Pinpoint the cell where the given text exists, returning its [X, Y] midpoint coordinate. 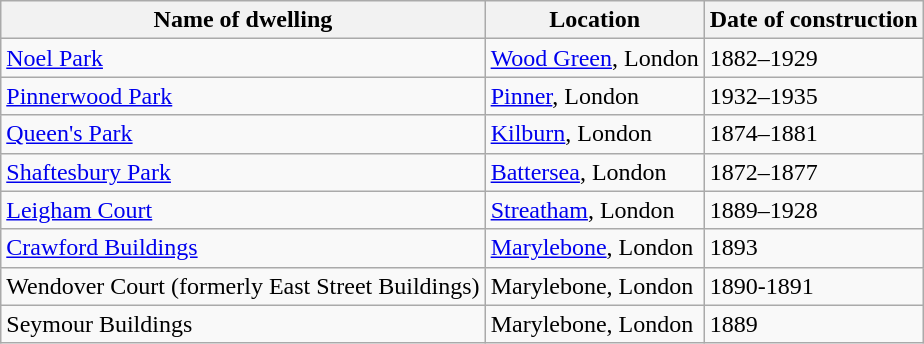
Kilburn, London [594, 134]
Streatham, London [594, 210]
1889–1928 [814, 210]
Wendover Court (formerly East Street Buildings) [243, 286]
1872–1877 [814, 172]
Leigham Court [243, 210]
1889 [814, 324]
Pinnerwood Park [243, 96]
1932–1935 [814, 96]
Location [594, 20]
Battersea, London [594, 172]
Noel Park [243, 58]
Shaftesbury Park [243, 172]
Name of dwelling [243, 20]
Seymour Buildings [243, 324]
Crawford Buildings [243, 248]
1874–1881 [814, 134]
1882–1929 [814, 58]
Queen's Park [243, 134]
Pinner, London [594, 96]
1893 [814, 248]
Date of construction [814, 20]
Wood Green, London [594, 58]
1890-1891 [814, 286]
